Locate the cell with the specified text and output its [X, Y] center coordinate. 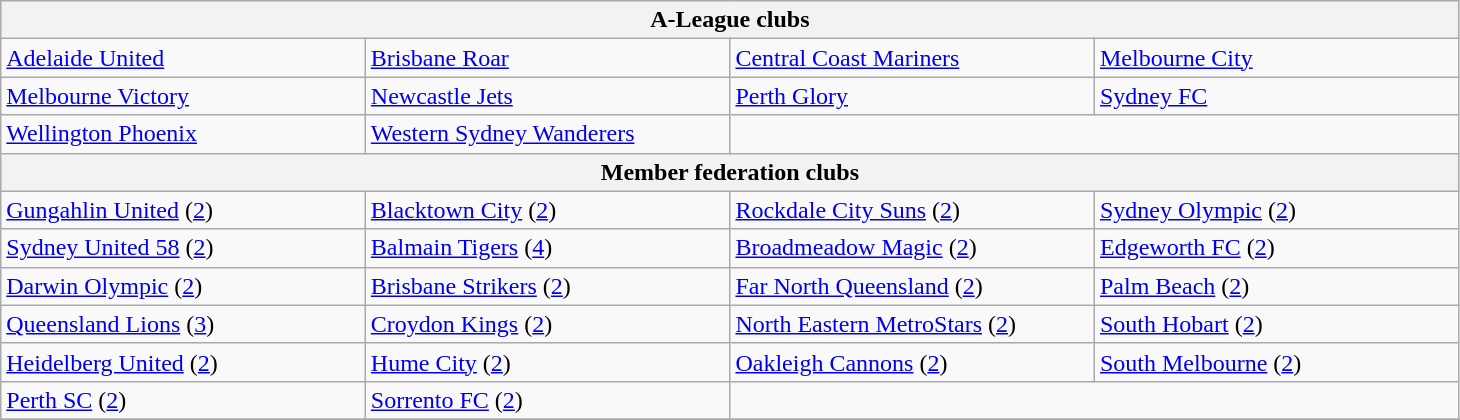
Member federation clubs [730, 172]
Croydon Kings (2) [548, 324]
Palm Beach (2) [1276, 286]
Queensland Lions (3) [184, 324]
North Eastern MetroStars (2) [912, 324]
Heidelberg United (2) [184, 362]
Perth Glory [912, 96]
Blacktown City (2) [548, 210]
Newcastle Jets [548, 96]
Brisbane Strikers (2) [548, 286]
Sydney Olympic (2) [1276, 210]
Melbourne City [1276, 58]
Perth SC (2) [184, 400]
Oakleigh Cannons (2) [912, 362]
Sydney United 58 (2) [184, 248]
A-League clubs [730, 20]
Western Sydney Wanderers [548, 134]
Wellington Phoenix [184, 134]
Edgeworth FC (2) [1276, 248]
Brisbane Roar [548, 58]
Adelaide United [184, 58]
Sorrento FC (2) [548, 400]
Far North Queensland (2) [912, 286]
Balmain Tigers (4) [548, 248]
Rockdale City Suns (2) [912, 210]
Gungahlin United (2) [184, 210]
Melbourne Victory [184, 96]
Darwin Olympic (2) [184, 286]
Broadmeadow Magic (2) [912, 248]
Central Coast Mariners [912, 58]
South Melbourne (2) [1276, 362]
South Hobart (2) [1276, 324]
Hume City (2) [548, 362]
Sydney FC [1276, 96]
